From the cell containing the given text, extract its center point as [x, y] coordinate. 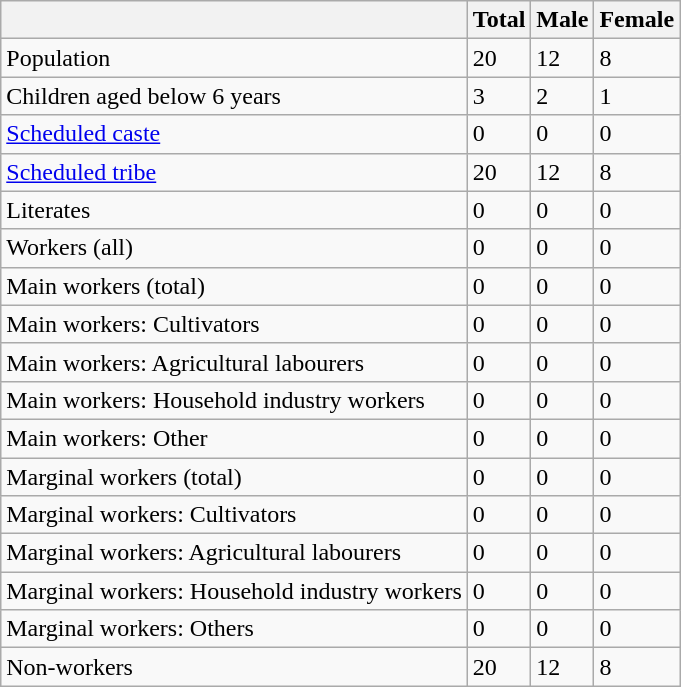
Marginal workers (total) [234, 477]
Literates [234, 210]
Main workers (total) [234, 286]
Population [234, 58]
Main workers: Agricultural labourers [234, 362]
Marginal workers: Cultivators [234, 515]
2 [562, 96]
Female [637, 20]
Scheduled caste [234, 134]
Marginal workers: Household industry workers [234, 591]
Marginal workers: Others [234, 629]
Scheduled tribe [234, 172]
Workers (all) [234, 248]
Male [562, 20]
Main workers: Household industry workers [234, 400]
Main workers: Cultivators [234, 324]
Total [499, 20]
Children aged below 6 years [234, 96]
Marginal workers: Agricultural labourers [234, 553]
3 [499, 96]
Main workers: Other [234, 438]
1 [637, 96]
Non-workers [234, 667]
